Pinpoint the cell where the given text exists, returning its [X, Y] midpoint coordinate. 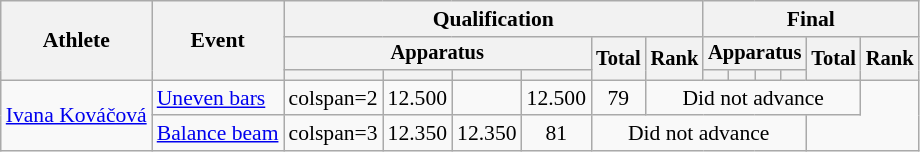
Qualification [494, 19]
Athlete [76, 40]
colspan=2 [334, 98]
Ivana Kováčová [76, 116]
Event [218, 40]
colspan=3 [334, 134]
Uneven bars [218, 98]
Final [810, 19]
Balance beam [218, 134]
81 [556, 134]
79 [618, 98]
